Provide the (x, y) coordinate of the cell's center where the given text is located.  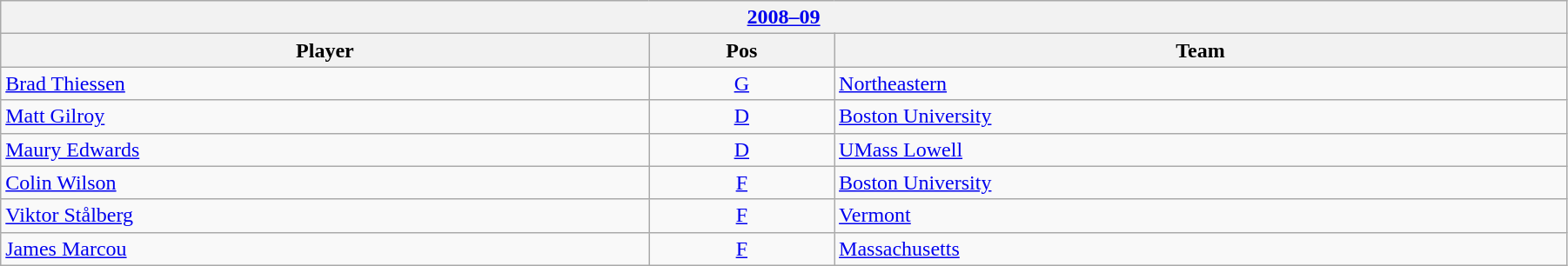
Colin Wilson (325, 183)
Brad Thiessen (325, 83)
2008–09 (784, 17)
Pos (741, 50)
G (741, 83)
Massachusetts (1201, 249)
James Marcou (325, 249)
Viktor Stålberg (325, 216)
Vermont (1201, 216)
Maury Edwards (325, 150)
Team (1201, 50)
UMass Lowell (1201, 150)
Player (325, 50)
Northeastern (1201, 83)
Matt Gilroy (325, 116)
